Detect which cell encompasses the target text, then output its [x, y] center coordinate. 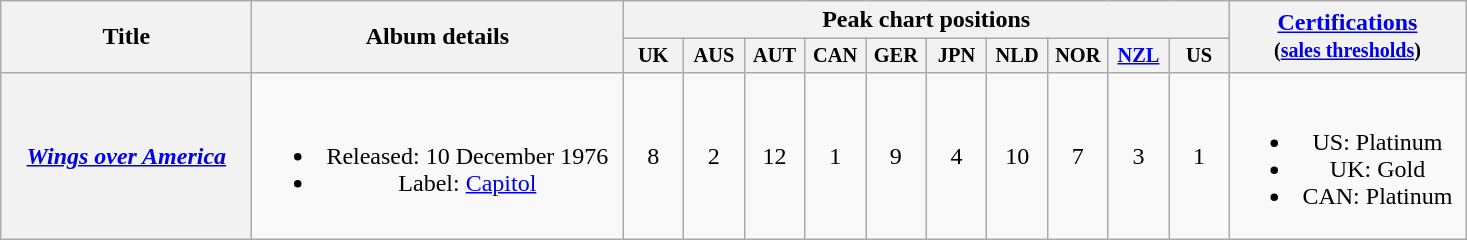
Wings over America [126, 156]
US: PlatinumUK: GoldCAN: Platinum [1347, 156]
Title [126, 37]
AUS [714, 56]
4 [956, 156]
US [1200, 56]
Released: 10 December 1976Label: Capitol [438, 156]
9 [896, 156]
2 [714, 156]
Peak chart positions [926, 20]
7 [1078, 156]
8 [654, 156]
NLD [1018, 56]
GER [896, 56]
UK [654, 56]
AUT [774, 56]
12 [774, 156]
NOR [1078, 56]
NZL [1138, 56]
CAN [836, 56]
Album details [438, 37]
3 [1138, 156]
10 [1018, 156]
Certifications(sales thresholds) [1347, 37]
JPN [956, 56]
